Identify which cell holds the provided text, then report its (x, y) central coordinate. 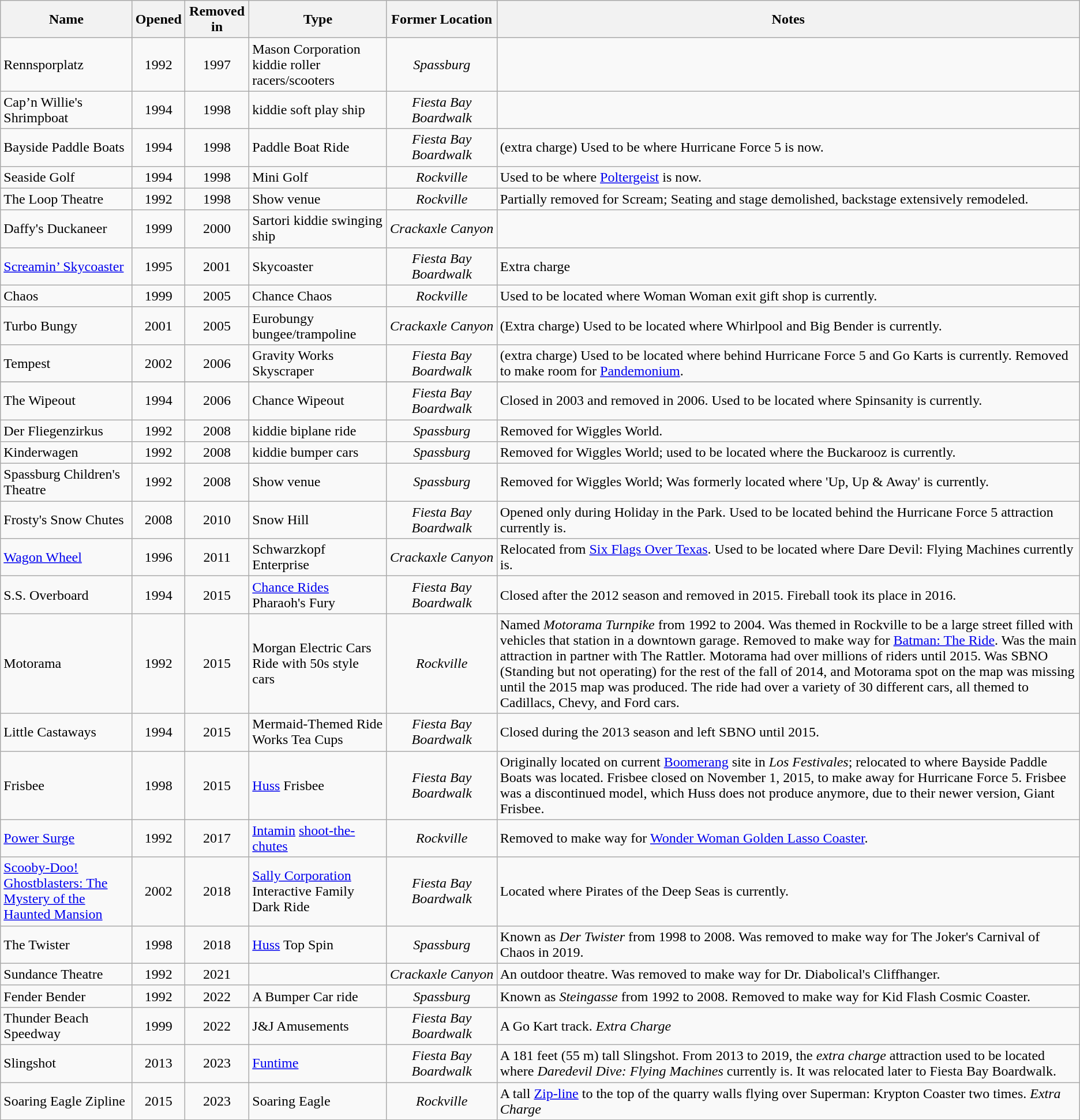
Gravity Works Skyscraper (318, 363)
Chaos (67, 296)
Partially removed for Scream; Seating and stage demolished, backstage extensively remodeled. (788, 199)
Known as Steingasse from 1992 to 2008. Removed to make way for Kid Flash Cosmic Coaster. (788, 996)
Schwarzkopf Enterprise (318, 557)
1995 (158, 266)
Frosty's Snow Chutes (67, 520)
Sundance Theatre (67, 974)
2011 (217, 557)
Former Location (442, 20)
2013 (158, 1063)
2017 (217, 839)
Removed to make way for Wonder Woman Golden Lasso Coaster. (788, 839)
kiddie soft play ship (318, 110)
Extra charge (788, 266)
Kinderwagen (67, 453)
kiddie bumper cars (318, 453)
Type (318, 20)
Opened (158, 20)
Rennsporplatz (67, 65)
Opened only during Holiday in the Park. Used to be located behind the Hurricane Force 5 attraction currently is. (788, 520)
Mini Golf (318, 177)
Notes (788, 20)
The Loop Theatre (67, 199)
(extra charge) Used to be where Hurricane Force 5 is now. (788, 148)
Spassburg Children's Theatre (67, 482)
Skycoaster (318, 266)
Tempest (67, 363)
Known as Der Twister from 1998 to 2008. Was removed to make way for The Joker's Carnival of Chaos in 2019. (788, 945)
Sartori kiddie swinging ship (318, 228)
Eurobungy bungee/trampoline (318, 325)
Daffy's Duckaneer (67, 228)
Removed for Wiggles World. (788, 431)
Paddle Boat Ride (318, 148)
Mermaid-Themed Ride Works Tea Cups (318, 732)
2010 (217, 520)
1997 (217, 65)
Snow Hill (318, 520)
Name (67, 20)
A Bumper Car ride (318, 996)
Chance Rides Pharaoh's Fury (318, 595)
Scooby-Doo! Ghostblasters: The Mystery of the Haunted Mansion (67, 892)
(Extra charge) Used to be located where Whirlpool and Big Bender is currently. (788, 325)
Little Castaways (67, 732)
Removed in (217, 20)
Intamin shoot-the-chutes (318, 839)
Sally Corporation Interactive Family Dark Ride (318, 892)
Frisbee (67, 785)
Relocated from Six Flags Over Texas. Used to be located where Dare Devil: Flying Machines currently is. (788, 557)
Used to be located where Woman Woman exit gift shop is currently. (788, 296)
Closed during the 2013 season and left SBNO until 2015. (788, 732)
Fender Bender (67, 996)
Used to be where Poltergeist is now. (788, 177)
(extra charge) Used to be located where behind Hurricane Force 5 and Go Karts is currently. Removed to make room for Pandemonium. (788, 363)
Morgan Electric Cars Ride with 50s style cars (318, 663)
Seaside Golf (67, 177)
2021 (217, 974)
J&J Amusements (318, 1025)
Wagon Wheel (67, 557)
Soaring Eagle Zipline (67, 1100)
Huss Frisbee (318, 785)
Slingshot (67, 1063)
Huss Top Spin (318, 945)
2000 (217, 228)
The Wipeout (67, 400)
kiddie biplane ride (318, 431)
The Twister (67, 945)
Closed in 2003 and removed in 2006. Used to be located where Spinsanity is currently. (788, 400)
Removed for Wiggles World; used to be located where the Buckarooz is currently. (788, 453)
Mason Corporation kiddie roller racers/scooters (318, 65)
Chance Chaos (318, 296)
Bayside Paddle Boats (67, 148)
Der Fliegenzirkus (67, 431)
S.S. Overboard (67, 595)
Removed for Wiggles World; Was formerly located where 'Up, Up & Away' is currently. (788, 482)
Closed after the 2012 season and removed in 2015. Fireball took its place in 2016. (788, 595)
Motorama (67, 663)
A tall Zip-line to the top of the quarry walls flying over Superman: Krypton Coaster two times. Extra Charge (788, 1100)
Screamin’ Skycoaster (67, 266)
A Go Kart track. Extra Charge (788, 1025)
Thunder Beach Speedway (67, 1025)
1996 (158, 557)
Power Surge (67, 839)
Funtime (318, 1063)
Cap’n Willie's Shrimpboat (67, 110)
Turbo Bungy (67, 325)
Located where Pirates of the Deep Seas is currently. (788, 892)
Chance Wipeout (318, 400)
Soaring Eagle (318, 1100)
An outdoor theatre. Was removed to make way for Dr. Diabolical's Cliffhanger. (788, 974)
